Find where the given text appears and provide that cell's center as [X, Y] coordinate. 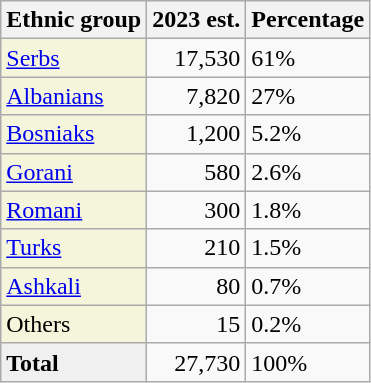
Percentage [308, 20]
27% [308, 96]
1,200 [196, 134]
15 [196, 324]
300 [196, 210]
61% [308, 58]
5.2% [308, 134]
Albanians [74, 96]
Ashkali [74, 286]
0.2% [308, 324]
7,820 [196, 96]
1.5% [308, 248]
Ethnic group [74, 20]
17,530 [196, 58]
80 [196, 286]
0.7% [308, 286]
1.8% [308, 210]
210 [196, 248]
Turks [74, 248]
Others [74, 324]
Romani [74, 210]
2.6% [308, 172]
580 [196, 172]
Gorani [74, 172]
27,730 [196, 362]
Serbs [74, 58]
Total [74, 362]
100% [308, 362]
2023 est. [196, 20]
Bosniaks [74, 134]
